Return [X, Y] of the center of cell containing provided text 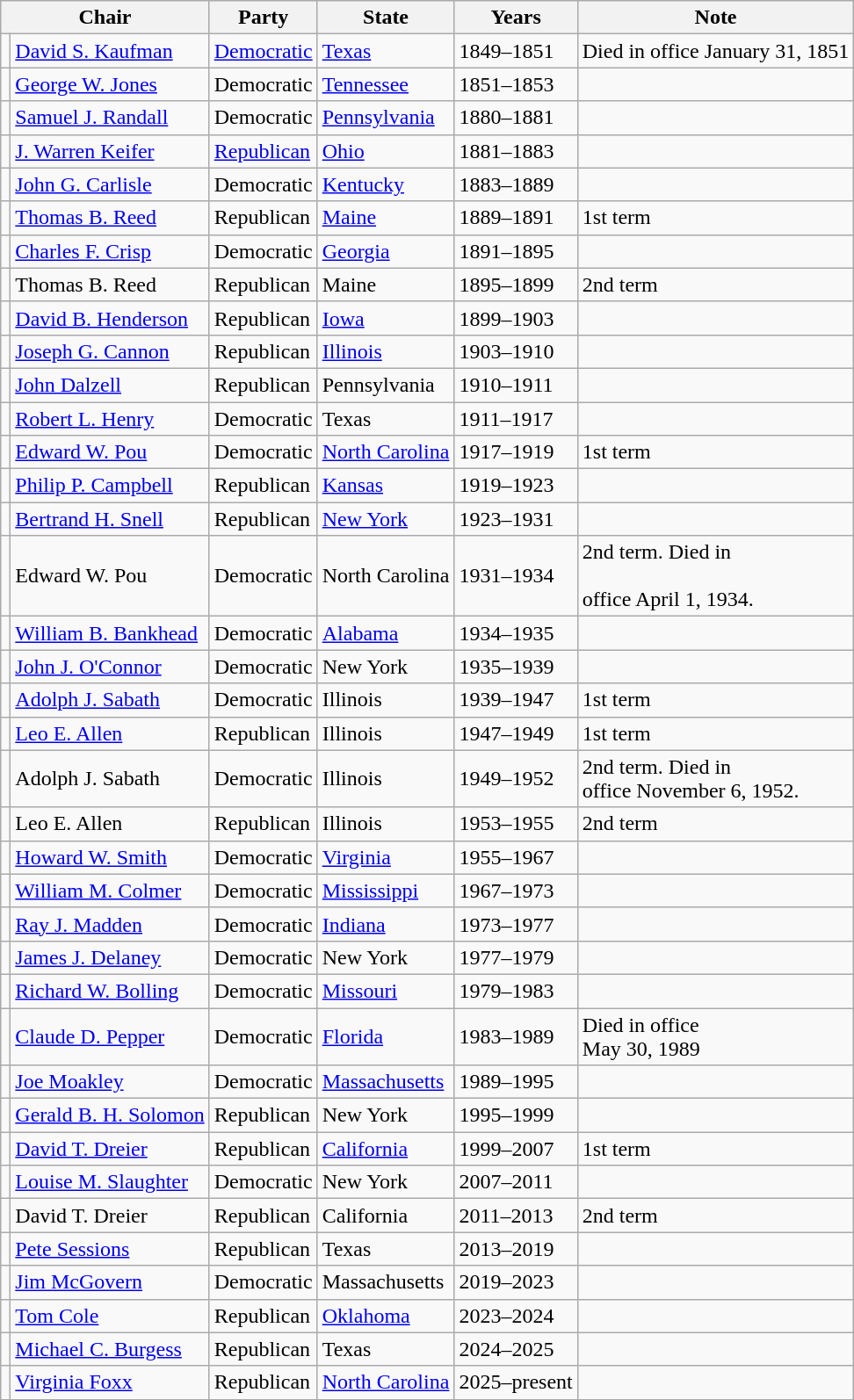
Tennessee [386, 84]
2007–2011 [516, 1182]
1883–1889 [516, 184]
John G. Carlisle [110, 184]
Chair [105, 18]
Richard W. Bolling [110, 991]
2019–2023 [516, 1282]
1895–1899 [516, 285]
Louise M. Slaughter [110, 1182]
1899–1903 [516, 318]
David B. Henderson [110, 318]
Indiana [386, 924]
1934–1935 [516, 633]
Gerald B. H. Solomon [110, 1115]
William M. Colmer [110, 891]
1955–1967 [516, 857]
David S. Kaufman [110, 51]
Howard W. Smith [110, 857]
2nd term. Died inoffice November 6, 1952. [715, 778]
George W. Jones [110, 84]
1931–1934 [516, 576]
Joseph G. Cannon [110, 351]
Samuel J. Randall [110, 118]
Robert L. Henry [110, 419]
Claude D. Pepper [110, 1036]
2013–2019 [516, 1249]
1903–1910 [516, 351]
Ohio [386, 151]
1953–1955 [516, 824]
1999–2007 [516, 1149]
Michael C. Burgess [110, 1349]
1891–1895 [516, 251]
John Dalzell [110, 385]
Mississippi [386, 891]
Jim McGovern [110, 1282]
1947–1949 [516, 733]
Charles F. Crisp [110, 251]
Tom Cole [110, 1316]
Philip P. Campbell [110, 486]
Note [715, 18]
J. Warren Keifer [110, 151]
Joe Moakley [110, 1082]
Missouri [386, 991]
2nd term. Died inoffice April 1, 1934. [715, 576]
1889–1891 [516, 218]
1935–1939 [516, 667]
1967–1973 [516, 891]
James J. Delaney [110, 957]
Ray J. Madden [110, 924]
Georgia [386, 251]
Alabama [386, 633]
1919–1923 [516, 486]
Years [516, 18]
Pete Sessions [110, 1249]
Kansas [386, 486]
Bertrand H. Snell [110, 519]
1851–1853 [516, 84]
Died in office January 31, 1851 [715, 51]
Party [264, 18]
Oklahoma [386, 1316]
1923–1931 [516, 519]
Iowa [386, 318]
2011–2013 [516, 1216]
1911–1917 [516, 419]
1917–1919 [516, 452]
1983–1989 [516, 1036]
2023–2024 [516, 1316]
1881–1883 [516, 151]
2025–present [516, 1382]
1973–1977 [516, 924]
John J. O'Connor [110, 667]
1995–1999 [516, 1115]
1880–1881 [516, 118]
1949–1952 [516, 778]
Florida [386, 1036]
1910–1911 [516, 385]
1979–1983 [516, 991]
1989–1995 [516, 1082]
Kentucky [386, 184]
1849–1851 [516, 51]
2024–2025 [516, 1349]
Virginia Foxx [110, 1382]
1977–1979 [516, 957]
William B. Bankhead [110, 633]
State [386, 18]
Died in officeMay 30, 1989 [715, 1036]
Virginia [386, 857]
1939–1947 [516, 700]
